Output the [X, Y] coordinate of the center of the cell containing the given text.  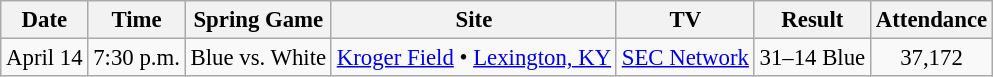
37,172 [931, 58]
Time [136, 20]
Kroger Field • Lexington, KY [474, 58]
Spring Game [258, 20]
Blue vs. White [258, 58]
7:30 p.m. [136, 58]
Result [812, 20]
SEC Network [685, 58]
31–14 Blue [812, 58]
Attendance [931, 20]
Site [474, 20]
TV [685, 20]
April 14 [44, 58]
Date [44, 20]
